Locate the cell with the specified text and output its (x, y) center coordinate. 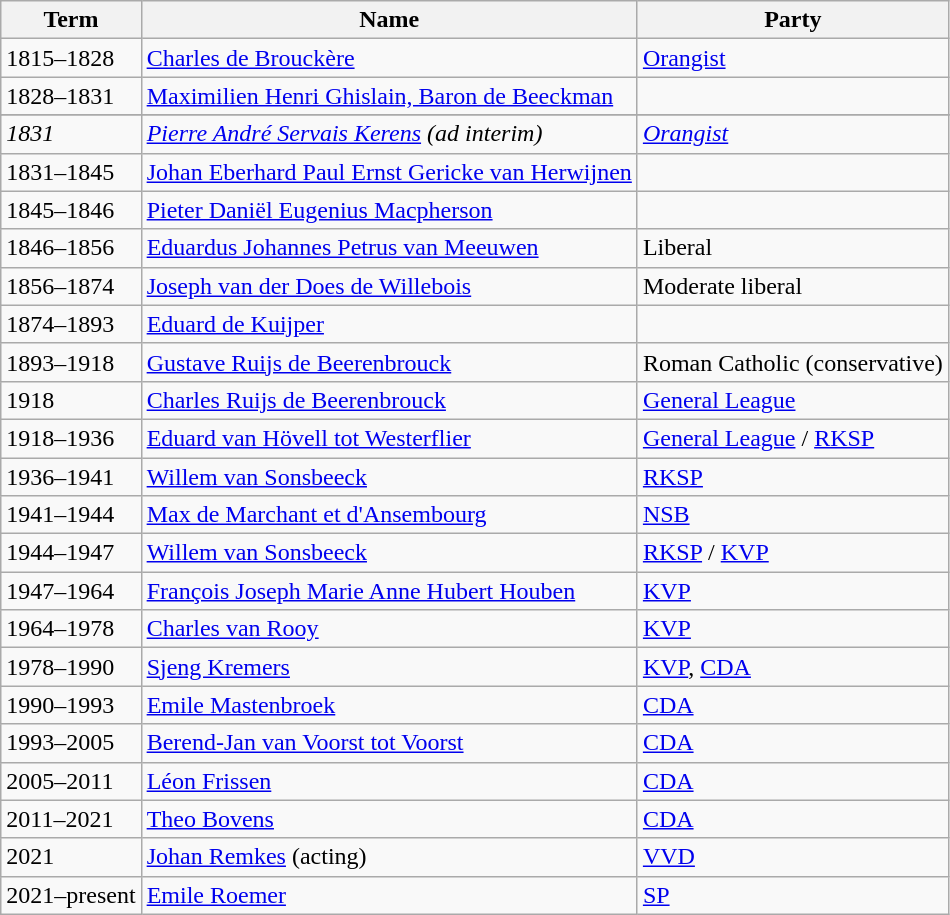
2021–present (71, 895)
KVP, CDA (792, 667)
Pieter Daniël Eugenius Macpherson (389, 210)
1944–1947 (71, 553)
Gustave Ruijs de Beerenbrouck (389, 362)
1990–1993 (71, 705)
1815–1828 (71, 58)
Charles Ruijs de Beerenbrouck (389, 400)
1964–1978 (71, 629)
Maximilien Henri Ghislain, Baron de Beeckman (389, 96)
Charles de Brouckère (389, 58)
Eduard van Hövell tot Westerflier (389, 438)
1918–1936 (71, 438)
General League / RKSP (792, 438)
1828–1831 (71, 96)
General League (792, 400)
Charles van Rooy (389, 629)
1918 (71, 400)
1831–1845 (71, 172)
2011–2021 (71, 819)
Moderate liberal (792, 286)
RKSP (792, 477)
Term (71, 20)
François Joseph Marie Anne Hubert Houben (389, 591)
1936–1941 (71, 477)
2021 (71, 857)
1993–2005 (71, 743)
Eduardus Johannes Petrus van Meeuwen (389, 248)
Johan Remkes (acting) (389, 857)
1941–1944 (71, 515)
1845–1846 (71, 210)
VVD (792, 857)
1893–1918 (71, 362)
2005–2011 (71, 781)
Berend-Jan van Voorst tot Voorst (389, 743)
SP (792, 895)
Eduard de Kuijper (389, 324)
Party (792, 20)
RKSP / KVP (792, 553)
NSB (792, 515)
Liberal (792, 248)
Johan Eberhard Paul Ernst Gericke van Herwijnen (389, 172)
Max de Marchant et d'Ansembourg (389, 515)
1846–1856 (71, 248)
1831 (71, 134)
Emile Mastenbroek (389, 705)
1978–1990 (71, 667)
Sjeng Kremers (389, 667)
1947–1964 (71, 591)
Name (389, 20)
Léon Frissen (389, 781)
Roman Catholic (conservative) (792, 362)
Pierre André Servais Kerens (ad interim) (389, 134)
Emile Roemer (389, 895)
Joseph van der Does de Willebois (389, 286)
Theo Bovens (389, 819)
1856–1874 (71, 286)
1874–1893 (71, 324)
